Return the (x, y) coordinate for the center point of the cell that contains the specified text.  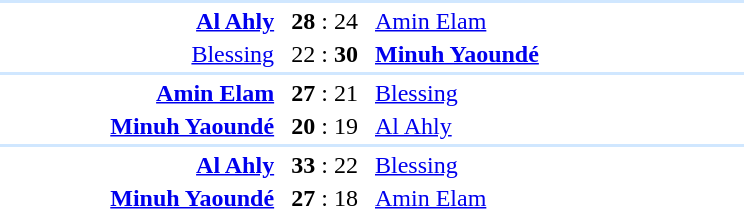
27 : 21 (325, 93)
20 : 19 (325, 126)
28 : 24 (325, 21)
22 : 30 (325, 54)
33 : 22 (325, 165)
